Output the [x, y] coordinate of the center of the cell containing the given text.  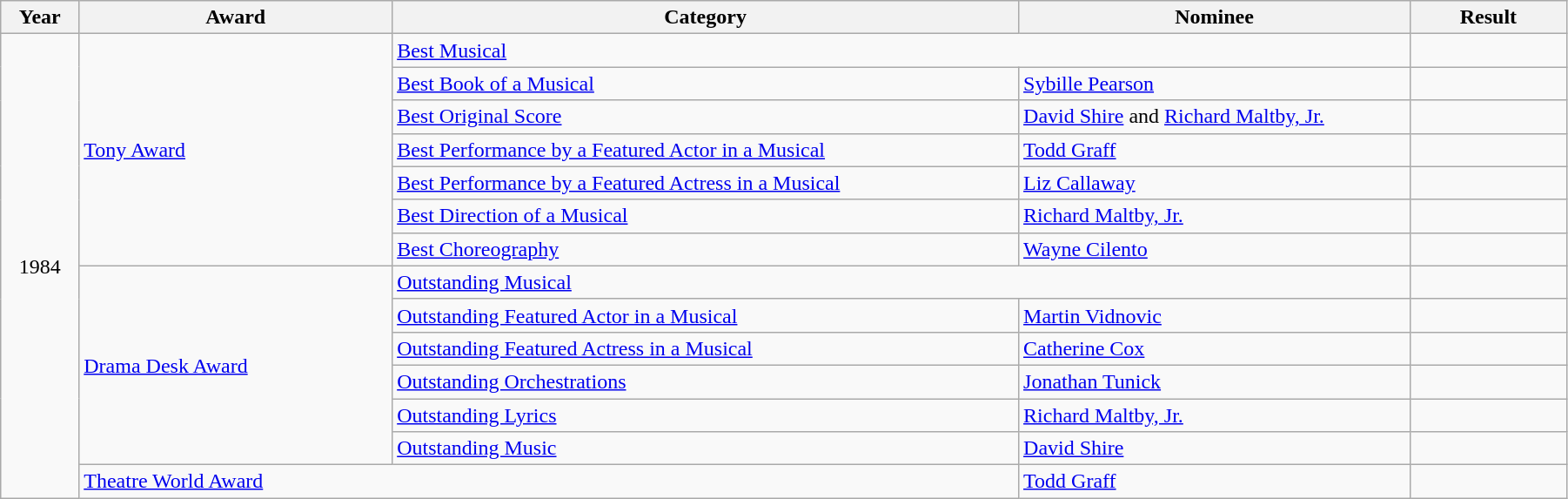
Best Performance by a Featured Actor in a Musical [706, 150]
Outstanding Music [706, 448]
1984 [40, 266]
Best Performance by a Featured Actress in a Musical [706, 183]
Catherine Cox [1215, 348]
David Shire and Richard Maltby, Jr. [1215, 117]
Jonathan Tunick [1215, 381]
Year [40, 17]
Best Book of a Musical [706, 84]
Category [706, 17]
Best Direction of a Musical [706, 216]
Sybille Pearson [1215, 84]
David Shire [1215, 448]
Outstanding Featured Actor in a Musical [706, 315]
Award [236, 17]
Drama Desk Award [236, 365]
Liz Callaway [1215, 183]
Best Musical [901, 51]
Tony Award [236, 150]
Wayne Cilento [1215, 249]
Outstanding Orchestrations [706, 381]
Best Original Score [706, 117]
Nominee [1215, 17]
Result [1488, 17]
Outstanding Lyrics [706, 415]
Outstanding Featured Actress in a Musical [706, 348]
Best Choreography [706, 249]
Theatre World Award [549, 482]
Outstanding Musical [901, 282]
Martin Vidnovic [1215, 315]
